Output the [x, y] coordinate of the center of the cell containing the given text.  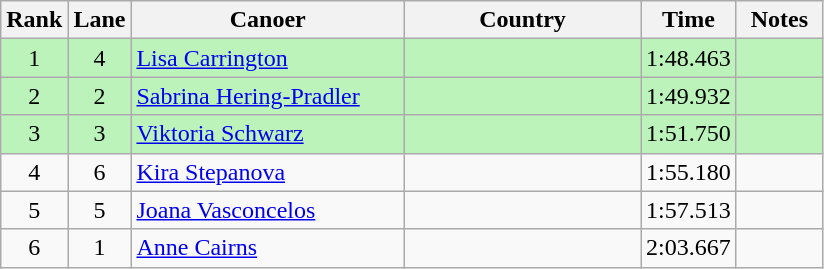
Canoer [268, 20]
1:49.932 [689, 96]
1:51.750 [689, 134]
Anne Cairns [268, 248]
Rank [34, 20]
Lisa Carrington [268, 58]
Sabrina Hering-Pradler [268, 96]
Country [522, 20]
Time [689, 20]
1:57.513 [689, 210]
Notes [779, 20]
1:55.180 [689, 172]
1:48.463 [689, 58]
Viktoria Schwarz [268, 134]
2:03.667 [689, 248]
Lane [100, 20]
Kira Stepanova [268, 172]
Joana Vasconcelos [268, 210]
